Determine the (x, y) coordinate at the center of the cell enclosing the given text.  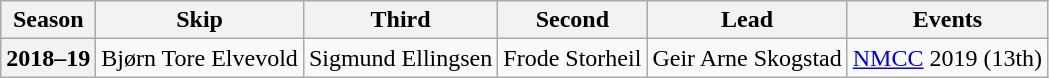
Events (947, 20)
Skip (200, 20)
Lead (747, 20)
Sigmund Ellingsen (400, 58)
Season (48, 20)
Geir Arne Skogstad (747, 58)
Frode Storheil (572, 58)
NMCC 2019 (13th) (947, 58)
Bjørn Tore Elvevold (200, 58)
2018–19 (48, 58)
Second (572, 20)
Third (400, 20)
